From the cell containing the given text, extract its center point as [X, Y] coordinate. 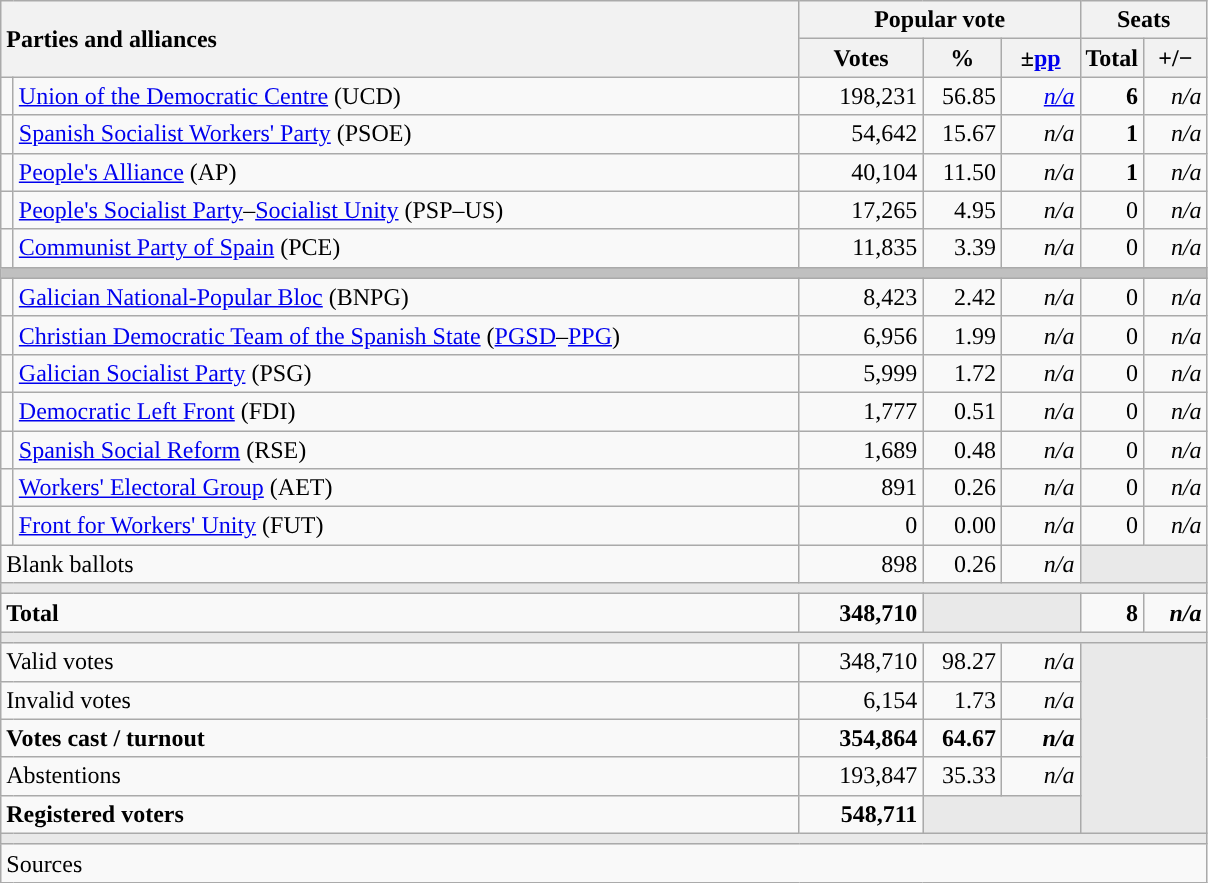
% [962, 58]
6,956 [861, 335]
6 [1112, 96]
Invalid votes [400, 700]
Galician National-Popular Bloc (BNPG) [406, 297]
Seats [1144, 20]
±pp [1040, 58]
Votes cast / turnout [400, 738]
Votes [861, 58]
0.48 [962, 449]
98.27 [962, 662]
+/− [1176, 58]
548,711 [861, 814]
15.67 [962, 134]
54,642 [861, 134]
Spanish Socialist Workers' Party (PSOE) [406, 134]
64.67 [962, 738]
8,423 [861, 297]
17,265 [861, 210]
3.39 [962, 248]
1.73 [962, 700]
56.85 [962, 96]
4.95 [962, 210]
Parties and alliances [400, 39]
Popular vote [940, 20]
1.99 [962, 335]
5,999 [861, 373]
193,847 [861, 776]
891 [861, 488]
11.50 [962, 172]
People's Socialist Party–Socialist Unity (PSP–US) [406, 210]
35.33 [962, 776]
Christian Democratic Team of the Spanish State (PGSD–PPG) [406, 335]
1.72 [962, 373]
8 [1112, 613]
Valid votes [400, 662]
898 [861, 564]
Workers' Electoral Group (AET) [406, 488]
Sources [604, 863]
2.42 [962, 297]
1,777 [861, 411]
40,104 [861, 172]
354,864 [861, 738]
Blank ballots [400, 564]
0.00 [962, 526]
Spanish Social Reform (RSE) [406, 449]
1,689 [861, 449]
Democratic Left Front (FDI) [406, 411]
198,231 [861, 96]
Union of the Democratic Centre (UCD) [406, 96]
Front for Workers' Unity (FUT) [406, 526]
6,154 [861, 700]
Registered voters [400, 814]
Abstentions [400, 776]
Galician Socialist Party (PSG) [406, 373]
People's Alliance (AP) [406, 172]
Communist Party of Spain (PCE) [406, 248]
11,835 [861, 248]
0.51 [962, 411]
